Determine the (x, y) coordinate at the center of the cell enclosing the given text.  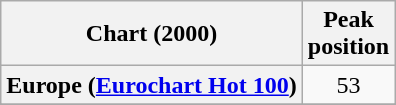
Peakposition (348, 34)
Chart (2000) (152, 34)
Europe (Eurochart Hot 100) (152, 85)
53 (348, 85)
